Return [x, y] of the center of cell containing provided text 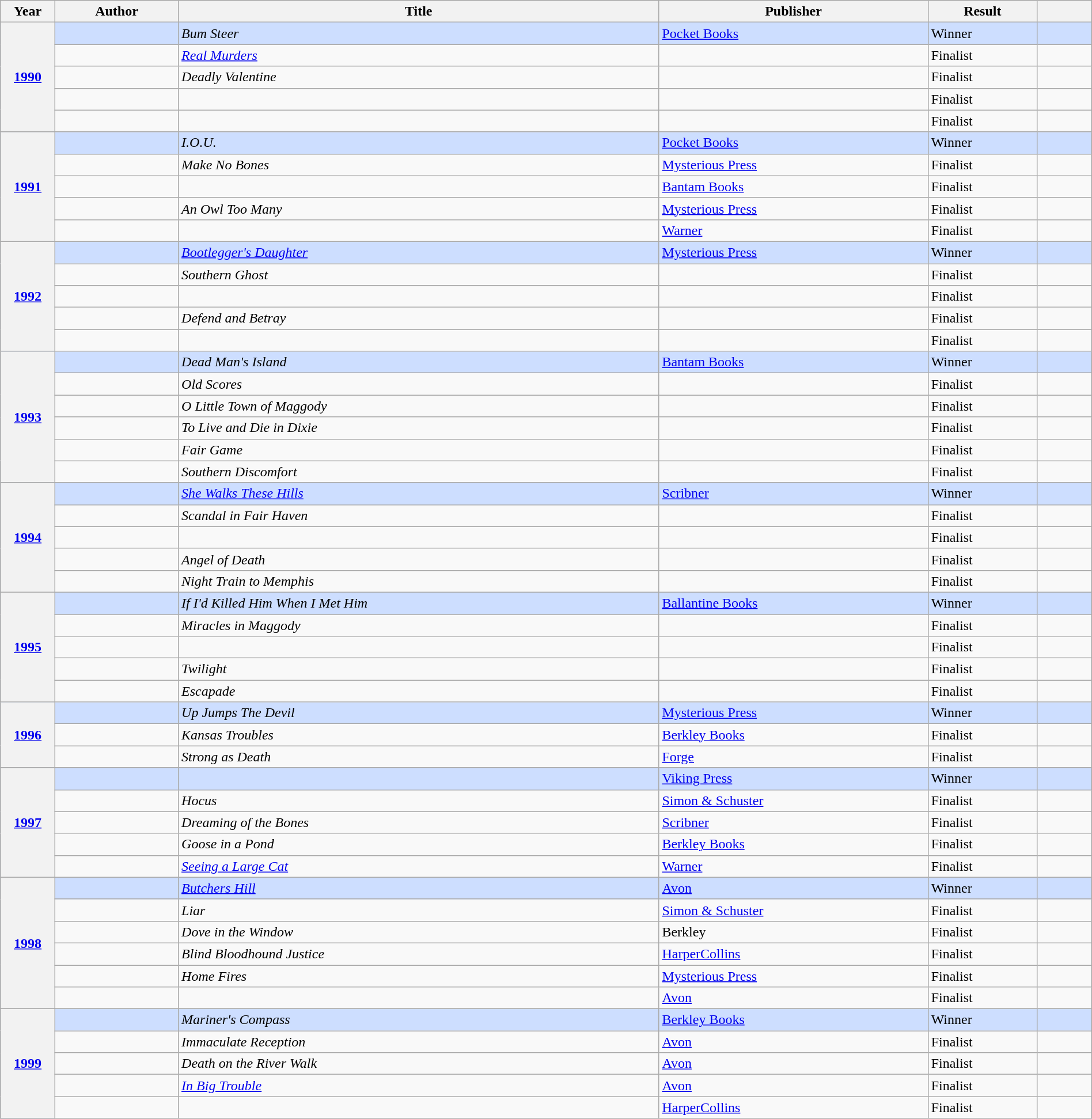
1998 [28, 943]
Night Train to Memphis [419, 581]
Strong as Death [419, 757]
Southern Ghost [419, 275]
Fair Game [419, 450]
Twilight [419, 669]
1997 [28, 822]
Southern Discomfort [419, 472]
Bum Steer [419, 33]
Title [419, 12]
Viking Press [794, 779]
Immaculate Reception [419, 1042]
Deadly Valentine [419, 77]
She Walks These Hills [419, 494]
Scandal in Fair Haven [419, 515]
Hocus [419, 801]
Defend and Betray [419, 318]
Liar [419, 910]
If I'd Killed Him When I Met Him [419, 603]
Butchers Hill [419, 888]
Old Scores [419, 384]
1995 [28, 647]
1990 [28, 77]
Death on the River Walk [419, 1064]
1992 [28, 296]
Home Fires [419, 976]
Mariner's Compass [419, 1020]
Berkley [794, 932]
Escapade [419, 691]
1991 [28, 187]
Seeing a Large Cat [419, 866]
Result [983, 12]
Miracles in Maggody [419, 625]
Real Murders [419, 55]
O Little Town of Maggody [419, 406]
Forge [794, 757]
Author [116, 12]
In Big Trouble [419, 1086]
Ballantine Books [794, 603]
Year [28, 12]
Bootlegger's Daughter [419, 252]
Angel of Death [419, 559]
Dead Man's Island [419, 362]
1996 [28, 735]
Dove in the Window [419, 932]
1994 [28, 537]
Up Jumps The Devil [419, 713]
Make No Bones [419, 165]
Dreaming of the Bones [419, 822]
An Owl Too Many [419, 208]
I.O.U. [419, 143]
To Live and Die in Dixie [419, 428]
1993 [28, 417]
Kansas Troubles [419, 735]
Publisher [794, 12]
1999 [28, 1064]
Goose in a Pond [419, 844]
Blind Bloodhound Justice [419, 954]
